From the cell containing the given text, extract its center point as [X, Y] coordinate. 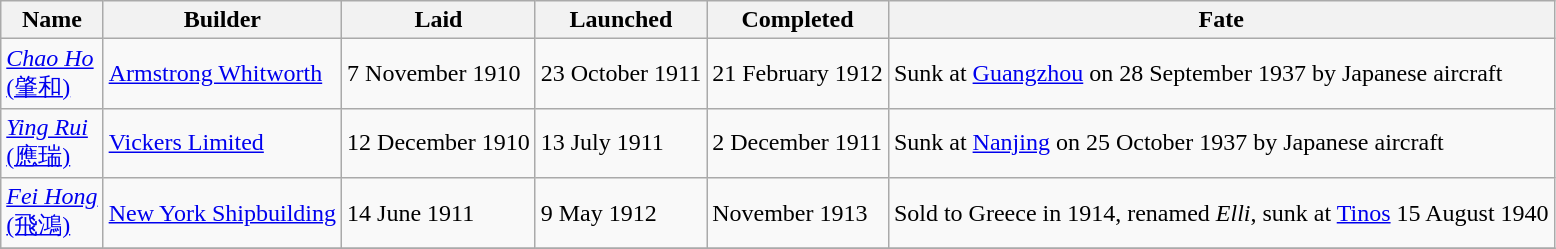
Chao Ho(肇和) [52, 74]
Ying Rui(應瑞) [52, 143]
Fate [1221, 20]
Armstrong Whitworth [222, 74]
Completed [798, 20]
21 February 1912 [798, 74]
Sold to Greece in 1914, renamed Elli, sunk at Tinos 15 August 1940 [1221, 213]
Vickers Limited [222, 143]
Sunk at Guangzhou on 28 September 1937 by Japanese aircraft [1221, 74]
Launched [620, 20]
November 1913 [798, 213]
Name [52, 20]
Fei Hong(飛鴻) [52, 213]
23 October 1911 [620, 74]
2 December 1911 [798, 143]
12 December 1910 [439, 143]
9 May 1912 [620, 213]
14 June 1911 [439, 213]
New York Shipbuilding [222, 213]
13 July 1911 [620, 143]
Sunk at Nanjing on 25 October 1937 by Japanese aircraft [1221, 143]
Laid [439, 20]
7 November 1910 [439, 74]
Builder [222, 20]
